Determine the (x, y) coordinate at the center of the cell enclosing the given text.  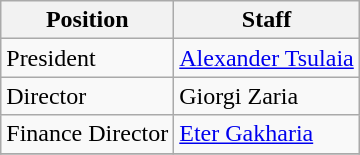
Director (88, 96)
Finance Director (88, 134)
Alexander Tsulaia (267, 58)
President (88, 58)
Giorgi Zaria (267, 96)
Position (88, 20)
Staff (267, 20)
Eter Gakharia (267, 134)
